From the cell containing the given text, extract its center point as (X, Y) coordinate. 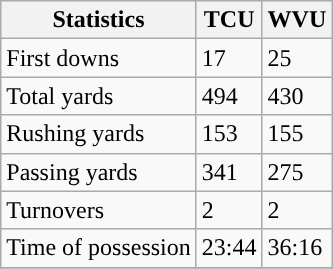
23:44 (229, 248)
36:16 (297, 248)
Total yards (99, 96)
Turnovers (99, 210)
WVU (297, 20)
341 (229, 172)
Time of possession (99, 248)
494 (229, 96)
Rushing yards (99, 134)
275 (297, 172)
TCU (229, 20)
Statistics (99, 20)
430 (297, 96)
153 (229, 134)
155 (297, 134)
First downs (99, 58)
25 (297, 58)
17 (229, 58)
Passing yards (99, 172)
